Pinpoint the cell where the given text exists, returning its [x, y] midpoint coordinate. 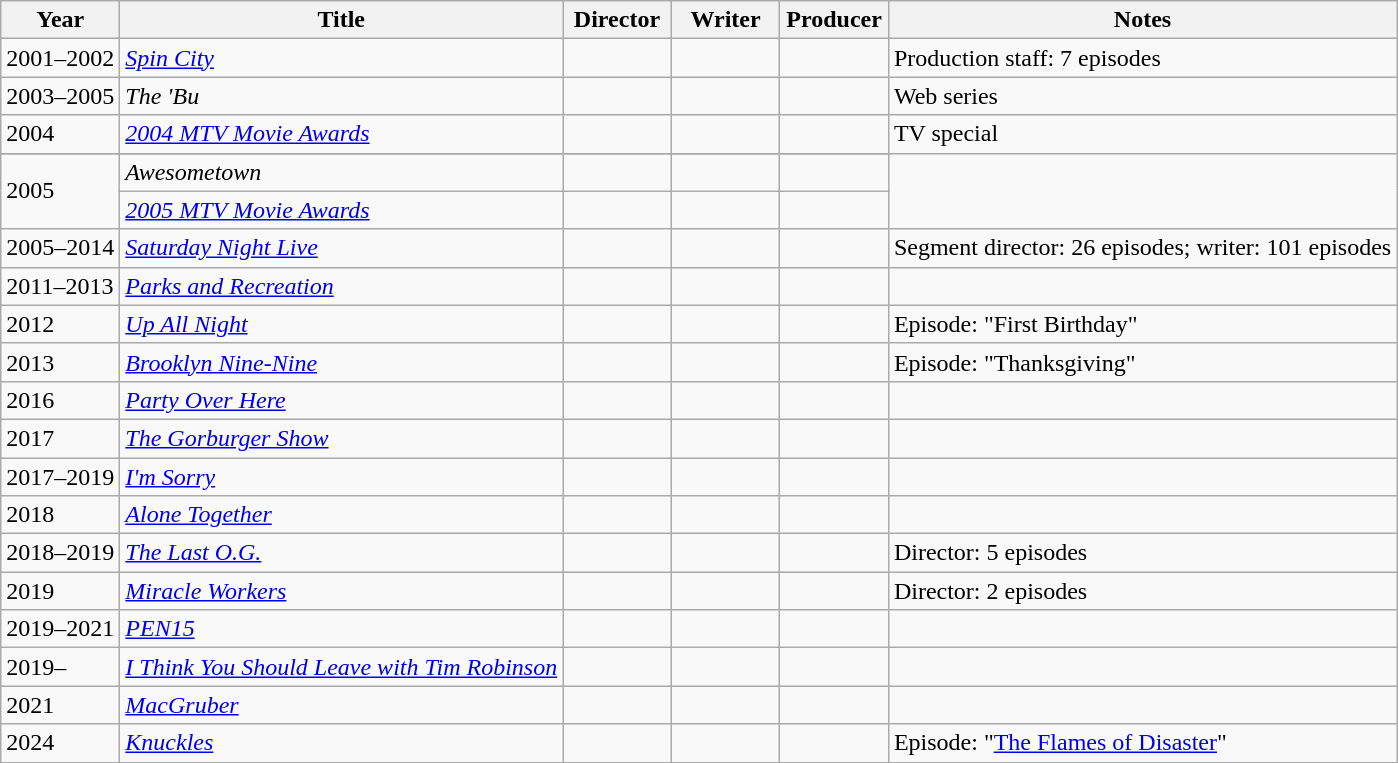
2017 [60, 438]
2005 MTV Movie Awards [342, 210]
2005 [60, 191]
Segment director: 26 episodes; writer: 101 episodes [1142, 248]
The Last O.G. [342, 553]
Brooklyn Nine-Nine [342, 362]
Episode: "The Flames of Disaster" [1142, 743]
The Gorburger Show [342, 438]
Episode: "Thanksgiving" [1142, 362]
Web series [1142, 96]
Alone Together [342, 515]
TV special [1142, 134]
Director [618, 20]
I Think You Should Leave with Tim Robinson [342, 667]
2013 [60, 362]
Writer [726, 20]
2016 [60, 400]
PEN15 [342, 629]
2019 [60, 591]
2017–2019 [60, 477]
2024 [60, 743]
2018–2019 [60, 553]
2003–2005 [60, 96]
2018 [60, 515]
MacGruber [342, 705]
2021 [60, 705]
2001–2002 [60, 58]
Saturday Night Live [342, 248]
Director: 2 episodes [1142, 591]
2004 MTV Movie Awards [342, 134]
Title [342, 20]
2019–2021 [60, 629]
Up All Night [342, 324]
Miracle Workers [342, 591]
2012 [60, 324]
The 'Bu [342, 96]
Awesometown [342, 172]
Episode: "First Birthday" [1142, 324]
2004 [60, 134]
Notes [1142, 20]
Spin City [342, 58]
Producer [834, 20]
Parks and Recreation [342, 286]
I'm Sorry [342, 477]
Director: 5 episodes [1142, 553]
Production staff: 7 episodes [1142, 58]
Year [60, 20]
Party Over Here [342, 400]
2019– [60, 667]
Knuckles [342, 743]
2005–2014 [60, 248]
2011–2013 [60, 286]
